Output the (x, y) coordinate of the center of the cell containing the given text.  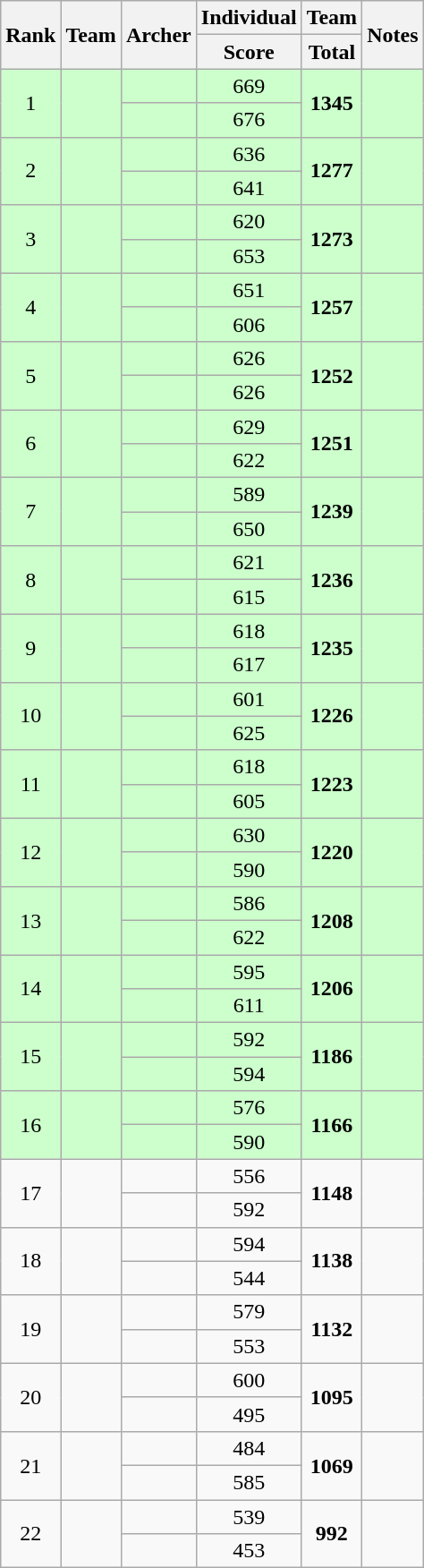
11 (30, 784)
19 (30, 1329)
15 (30, 1057)
1273 (332, 239)
16 (30, 1125)
669 (249, 86)
585 (249, 1482)
7 (30, 512)
1095 (332, 1397)
620 (249, 222)
17 (30, 1193)
10 (30, 716)
553 (249, 1346)
1166 (332, 1125)
12 (30, 852)
617 (249, 665)
Score (249, 52)
1252 (332, 375)
1223 (332, 784)
579 (249, 1312)
1208 (332, 920)
615 (249, 597)
601 (249, 699)
611 (249, 1006)
Individual (249, 18)
595 (249, 971)
14 (30, 988)
9 (30, 648)
621 (249, 563)
651 (249, 290)
544 (249, 1278)
21 (30, 1465)
576 (249, 1108)
Rank (30, 35)
453 (249, 1551)
605 (249, 801)
586 (249, 903)
6 (30, 444)
1257 (332, 307)
1069 (332, 1465)
1235 (332, 648)
1148 (332, 1193)
606 (249, 324)
676 (249, 120)
653 (249, 256)
1132 (332, 1329)
600 (249, 1380)
Archer (158, 35)
Total (332, 52)
495 (249, 1414)
5 (30, 375)
1220 (332, 852)
1239 (332, 512)
625 (249, 733)
1251 (332, 444)
4 (30, 307)
539 (249, 1517)
650 (249, 529)
13 (30, 920)
589 (249, 495)
18 (30, 1261)
1 (30, 103)
1206 (332, 988)
1277 (332, 171)
556 (249, 1176)
3 (30, 239)
8 (30, 580)
630 (249, 835)
636 (249, 154)
20 (30, 1397)
1236 (332, 580)
22 (30, 1534)
992 (332, 1534)
641 (249, 188)
1345 (332, 103)
Notes (393, 35)
2 (30, 171)
1138 (332, 1261)
1226 (332, 716)
484 (249, 1448)
629 (249, 427)
1186 (332, 1057)
